Capture the cell that displays the provided text and extract its [X, Y] central coordinate. 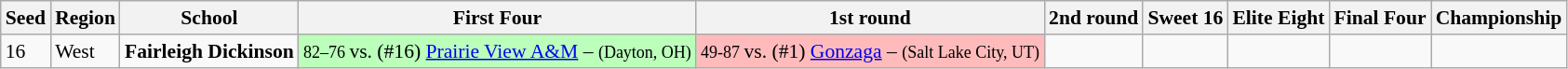
49-87 vs. (#1) Gonzaga – (Salt Lake City, UT) [870, 51]
Elite Eight [1279, 18]
Seed [26, 18]
West [86, 51]
Region [86, 18]
2nd round [1093, 18]
School [209, 18]
Championship [1499, 18]
Fairleigh Dickinson [209, 51]
Final Four [1379, 18]
Sweet 16 [1186, 18]
First Four [497, 18]
1st round [870, 18]
82–76 vs. (#16) Prairie View A&M – (Dayton, OH) [497, 51]
16 [26, 51]
